Extract the (x, y) coordinate from the center of the cell holding the provided text.  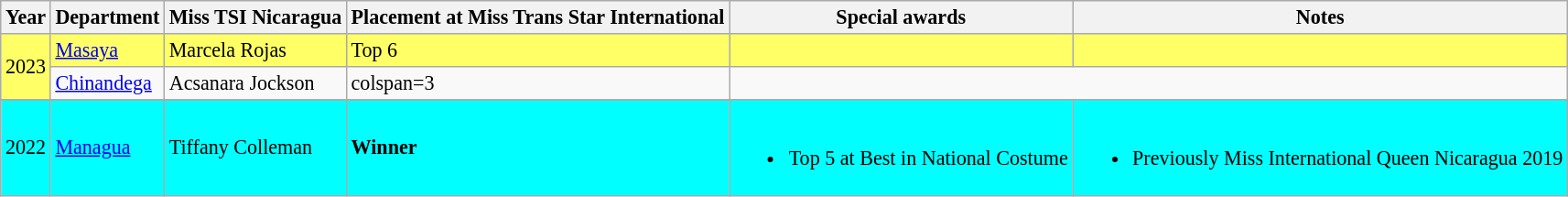
Notes (1320, 16)
Marcela Rojas (256, 49)
Year (26, 16)
Previously Miss International Queen Nicaragua 2019 (1320, 147)
Winner (537, 147)
Top 5 at Best in National Costume (901, 147)
Tiffany Colleman (256, 147)
Placement at Miss Trans Star International (537, 16)
colspan=3 (537, 82)
2022 (26, 147)
Department (107, 16)
2023 (26, 66)
Chinandega (107, 82)
Acsanara Jockson (256, 82)
Special awards (901, 16)
Top 6 (537, 49)
Masaya (107, 49)
Miss TSI Nicaragua (256, 16)
Managua (107, 147)
